Provide the (X, Y) coordinate of the cell's center where the given text is located.  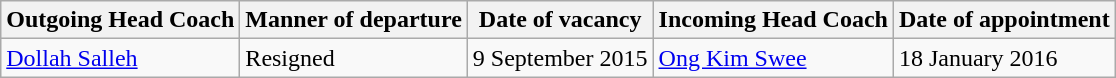
Date of appointment (1004, 20)
Ong Kim Swee (773, 58)
Resigned (354, 58)
Outgoing Head Coach (120, 20)
Dollah Salleh (120, 58)
Date of vacancy (560, 20)
Incoming Head Coach (773, 20)
Manner of departure (354, 20)
9 September 2015 (560, 58)
18 January 2016 (1004, 58)
